Identify which cell holds the provided text, then report its [x, y] central coordinate. 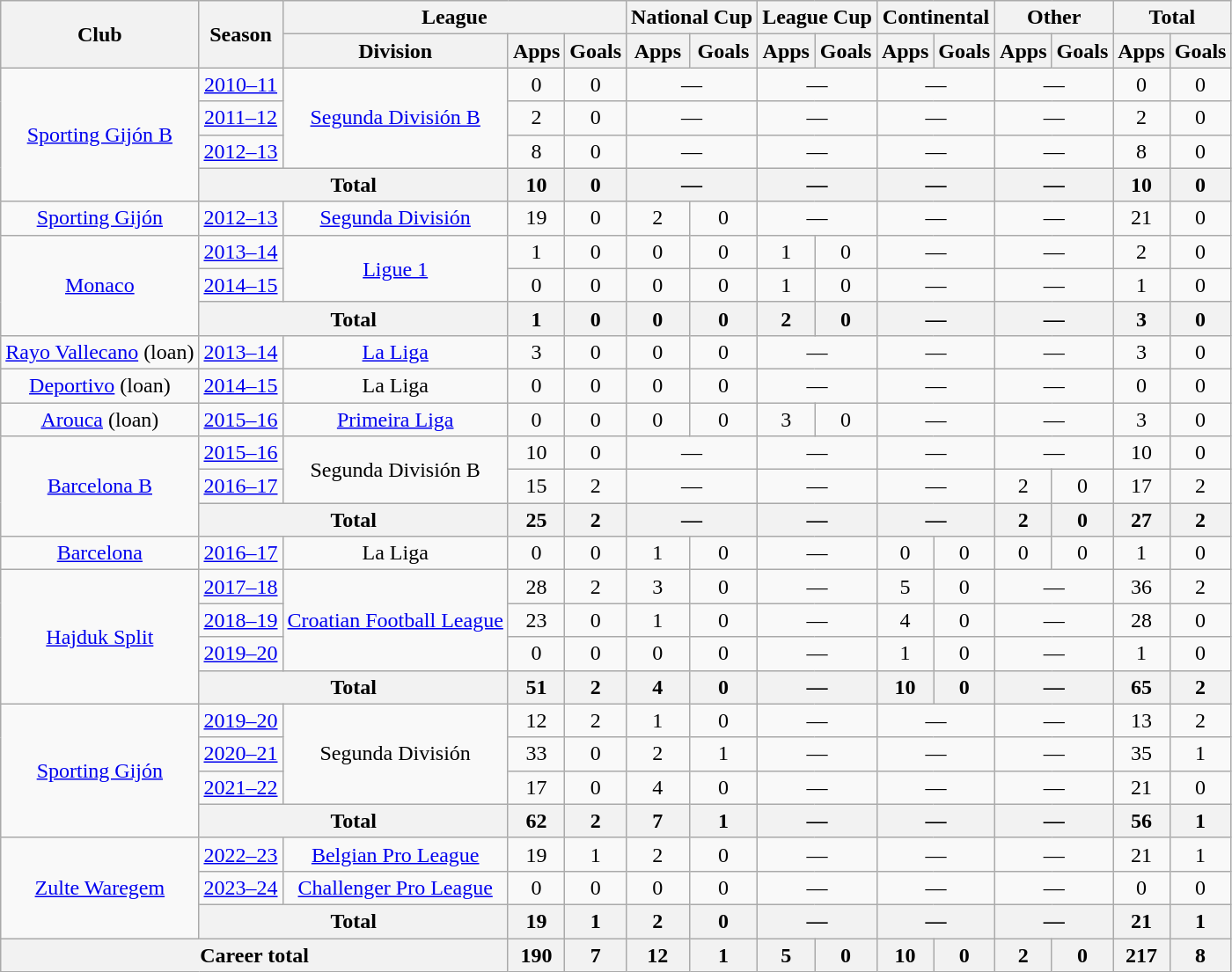
Hajduk Split [100, 637]
2021–22 [241, 787]
Croatian Football League [395, 620]
2010–11 [241, 84]
56 [1141, 821]
Barcelona B [100, 486]
Other [1054, 18]
2018–19 [241, 620]
62 [536, 821]
League [454, 18]
2020–21 [241, 754]
Continental [935, 18]
Career total [255, 954]
36 [1141, 587]
Season [241, 34]
2022–23 [241, 854]
2023–24 [241, 888]
Barcelona [100, 553]
Zulte Waregem [100, 888]
Deportivo (loan) [100, 385]
65 [1141, 687]
Arouca (loan) [100, 420]
23 [536, 620]
35 [1141, 754]
Division [395, 51]
Monaco [100, 285]
15 [536, 486]
Sporting Gijón B [100, 135]
Challenger Pro League [395, 888]
2011–12 [241, 118]
Ligue 1 [395, 268]
190 [536, 954]
51 [536, 687]
National Cup [692, 18]
2017–18 [241, 587]
217 [1141, 954]
Primeira Liga [395, 420]
Club [100, 34]
25 [536, 520]
27 [1141, 520]
33 [536, 754]
Belgian Pro League [395, 854]
Rayo Vallecano (loan) [100, 352]
13 [1141, 720]
League Cup [818, 18]
